Scan for the cell matching the given text and deliver its (x, y) coordinate at center. 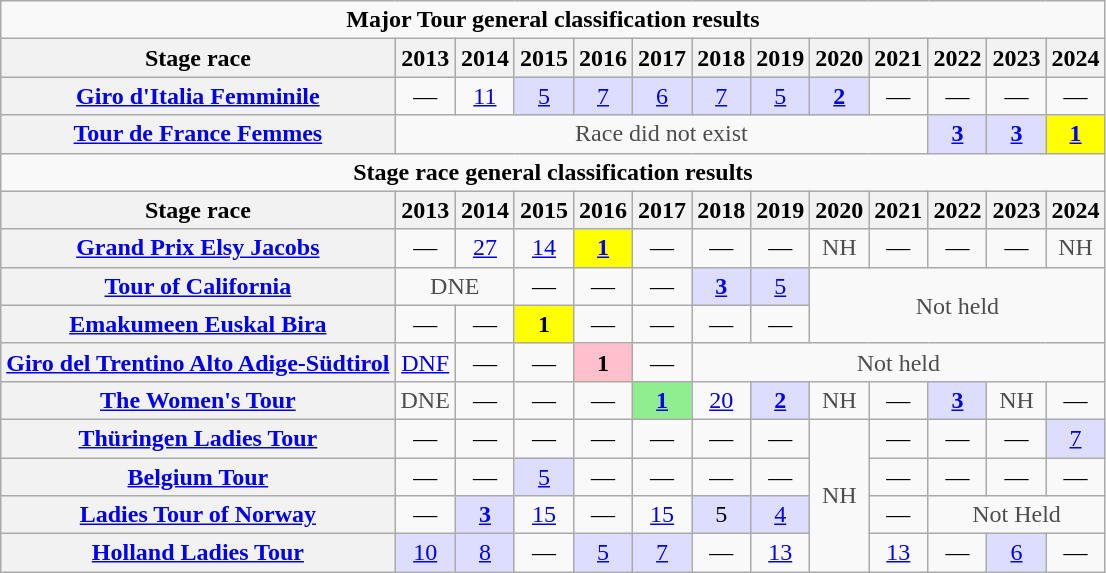
Not Held (1016, 515)
11 (484, 96)
Major Tour general classification results (553, 20)
DNF (425, 362)
4 (780, 515)
27 (484, 248)
Tour de France Femmes (198, 134)
Giro d'Italia Femminile (198, 96)
Emakumeen Euskal Bira (198, 324)
Holland Ladies Tour (198, 553)
The Women's Tour (198, 400)
14 (544, 248)
8 (484, 553)
10 (425, 553)
Tour of California (198, 286)
Grand Prix Elsy Jacobs (198, 248)
Belgium Tour (198, 477)
20 (722, 400)
Ladies Tour of Norway (198, 515)
Thüringen Ladies Tour (198, 438)
Stage race general classification results (553, 172)
Giro del Trentino Alto Adige-Südtirol (198, 362)
Race did not exist (662, 134)
